Return (x, y) of the center of cell containing provided text 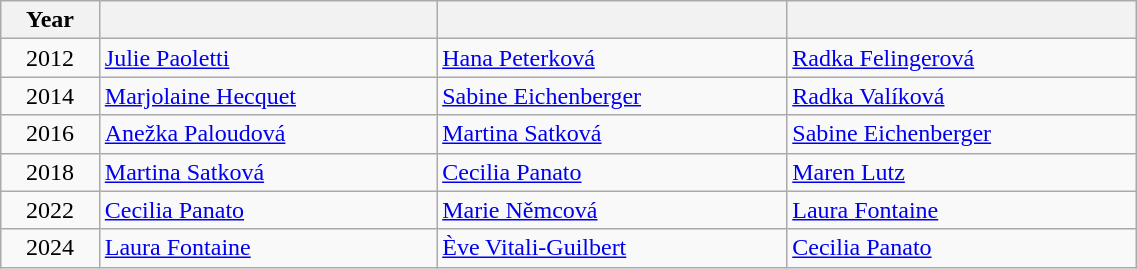
Ève Vitali-Guilbert (612, 248)
Radka Felingerová (962, 58)
Maren Lutz (962, 172)
Year (50, 20)
Radka Valíková (962, 96)
Marjolaine Hecquet (268, 96)
2014 (50, 96)
2016 (50, 134)
Hana Peterková (612, 58)
Julie Paoletti (268, 58)
2018 (50, 172)
2022 (50, 210)
2024 (50, 248)
Anežka Paloudová (268, 134)
Marie Němcová (612, 210)
2012 (50, 58)
